Pinpoint the cell where the given text exists, returning its (X, Y) midpoint coordinate. 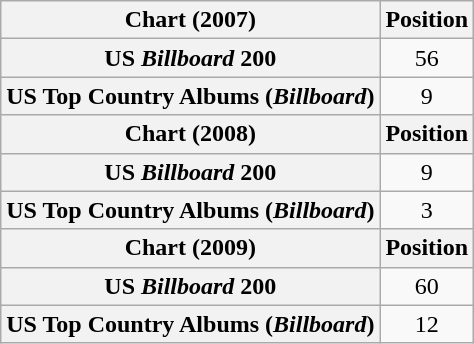
56 (427, 58)
60 (427, 286)
12 (427, 324)
Chart (2009) (190, 248)
3 (427, 210)
Chart (2007) (190, 20)
Chart (2008) (190, 134)
